Pinpoint the cell where the given text exists, returning its [x, y] midpoint coordinate. 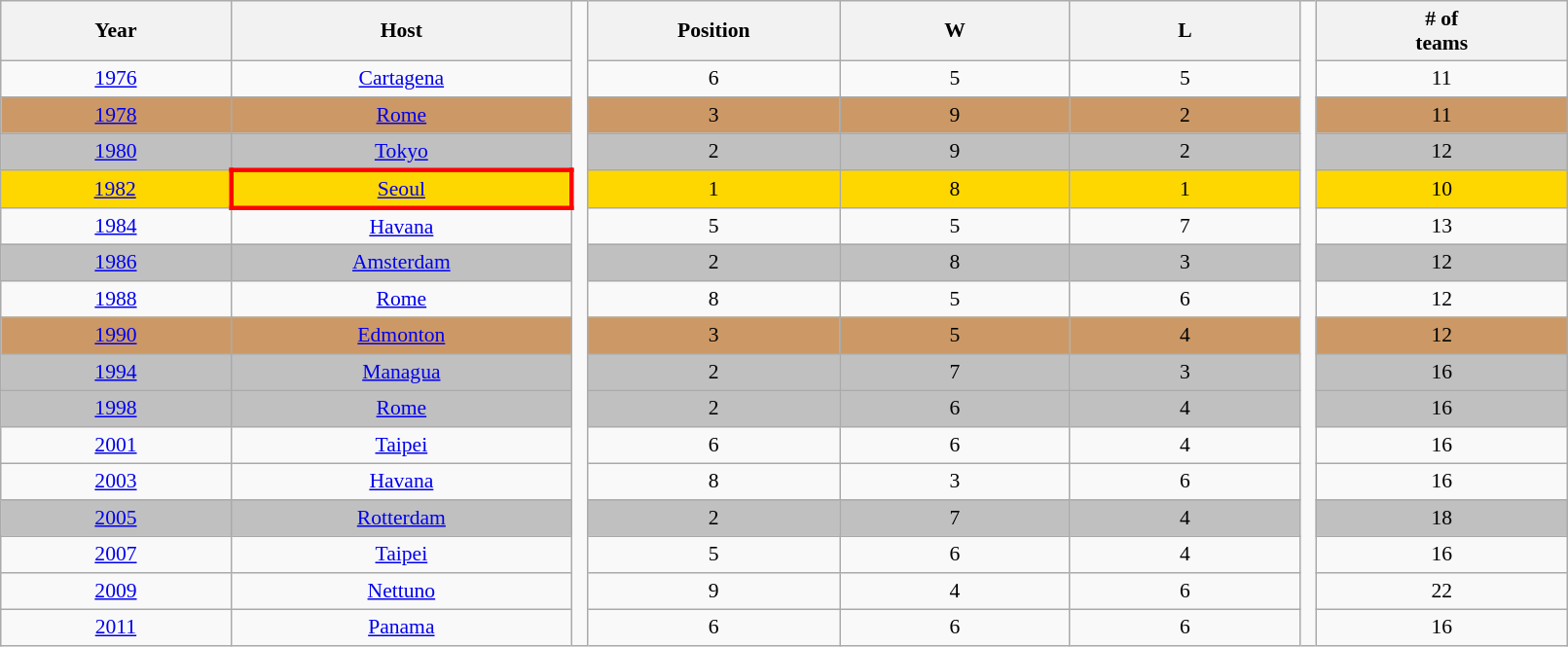
Nettuno [401, 591]
10 [1442, 189]
Managua [401, 372]
2009 [116, 591]
Host [401, 31]
Cartagena [401, 79]
22 [1442, 591]
1982 [116, 189]
1998 [116, 409]
1978 [116, 116]
2003 [116, 482]
# of teams [1442, 31]
Tokyo [401, 152]
Seoul [401, 189]
1976 [116, 79]
Panama [401, 628]
Rotterdam [401, 518]
2007 [116, 555]
13 [1442, 226]
W [955, 31]
2005 [116, 518]
1984 [116, 226]
2001 [116, 445]
1980 [116, 152]
1986 [116, 263]
1994 [116, 372]
Year [116, 31]
2011 [116, 628]
1990 [116, 336]
Position [714, 31]
Edmonton [401, 336]
Amsterdam [401, 263]
L [1185, 31]
18 [1442, 518]
1988 [116, 299]
